Return (X, Y) of the center of cell containing provided text 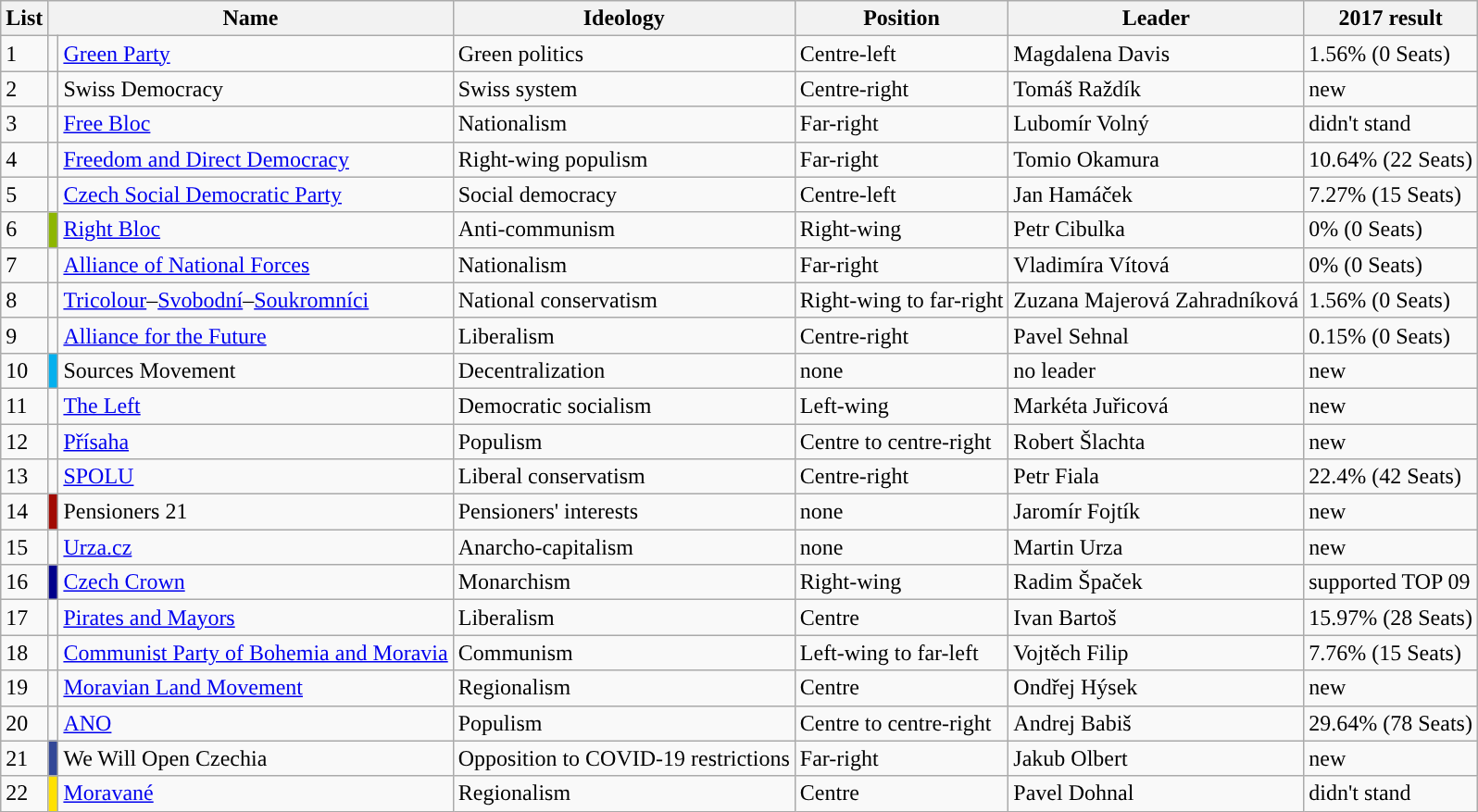
Pensioners' interests (624, 512)
Green politics (624, 54)
Freedom and Direct Democracy (256, 159)
Ivan Bartoš (1156, 618)
Opposition to COVID-19 restrictions (624, 758)
29.64% (78 Seats) (1391, 723)
17 (24, 618)
8 (24, 300)
Czech Social Democratic Party (256, 194)
18 (24, 653)
Zuzana Majerová Zahradníková (1156, 300)
19 (24, 688)
We Will Open Czechia (256, 758)
Right-wing populism (624, 159)
Vladimíra Vítová (1156, 265)
Petr Cibulka (1156, 230)
Jaromír Fojtík (1156, 512)
Tomáš Raždík (1156, 89)
15.97% (28 Seats) (1391, 618)
Liberal conservatism (624, 477)
Pavel Sehnal (1156, 335)
2 (24, 89)
Tomio Okamura (1156, 159)
Lubomír Volný (1156, 124)
Alliance of National Forces (256, 265)
7.27% (15 Seats) (1391, 194)
11 (24, 406)
National conservatism (624, 300)
Moravané (256, 793)
Moravian Land Movement (256, 688)
Ideology (624, 19)
Vojtěch Filip (1156, 653)
The Left (256, 406)
SPOLU (256, 477)
Communist Party of Bohemia and Moravia (256, 653)
Alliance for the Future (256, 335)
4 (24, 159)
Left-wing (902, 406)
Name (250, 19)
2017 result (1391, 19)
7 (24, 265)
7.76% (15 Seats) (1391, 653)
Communism (624, 653)
Ondřej Hýsek (1156, 688)
List (24, 19)
supported TOP 09 (1391, 582)
9 (24, 335)
21 (24, 758)
Free Bloc (256, 124)
Robert Šlachta (1156, 442)
Markéta Juřicová (1156, 406)
Urza.cz (256, 547)
ANO (256, 723)
Right Bloc (256, 230)
6 (24, 230)
Swiss Democracy (256, 89)
3 (24, 124)
5 (24, 194)
20 (24, 723)
10 (24, 370)
Democratic socialism (624, 406)
Jakub Olbert (1156, 758)
13 (24, 477)
Swiss system (624, 89)
12 (24, 442)
14 (24, 512)
0.15% (0 Seats) (1391, 335)
Leader (1156, 19)
Position (902, 19)
Tricolour–Svobodní–Soukromníci (256, 300)
Decentralization (624, 370)
Pensioners 21 (256, 512)
1 (24, 54)
Magdalena Davis (1156, 54)
22.4% (42 Seats) (1391, 477)
no leader (1156, 370)
15 (24, 547)
16 (24, 582)
10.64% (22 Seats) (1391, 159)
Czech Crown (256, 582)
Pavel Dohnal (1156, 793)
Martin Urza (1156, 547)
Přísaha (256, 442)
Sources Movement (256, 370)
Green Party (256, 54)
22 (24, 793)
Andrej Babiš (1156, 723)
Petr Fiala (1156, 477)
Monarchism (624, 582)
Pirates and Mayors (256, 618)
Jan Hamáček (1156, 194)
Left-wing to far-left (902, 653)
Radim Špaček (1156, 582)
Anti-communism (624, 230)
Anarcho-capitalism (624, 547)
Right-wing to far-right (902, 300)
Social democracy (624, 194)
